Extract the (x, y) coordinate from the center of the cell holding the provided text.  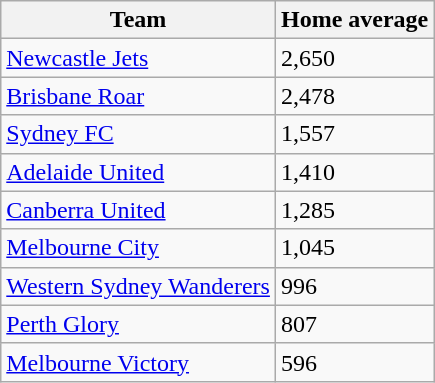
Melbourne City (138, 248)
596 (354, 362)
Brisbane Roar (138, 96)
2,650 (354, 58)
Melbourne Victory (138, 362)
2,478 (354, 96)
Sydney FC (138, 134)
Home average (354, 20)
1,557 (354, 134)
Newcastle Jets (138, 58)
Canberra United (138, 210)
807 (354, 324)
Western Sydney Wanderers (138, 286)
1,285 (354, 210)
1,045 (354, 248)
1,410 (354, 172)
996 (354, 286)
Perth Glory (138, 324)
Team (138, 20)
Adelaide United (138, 172)
